Return the (X, Y) coordinate for the center point of the cell that contains the specified text.  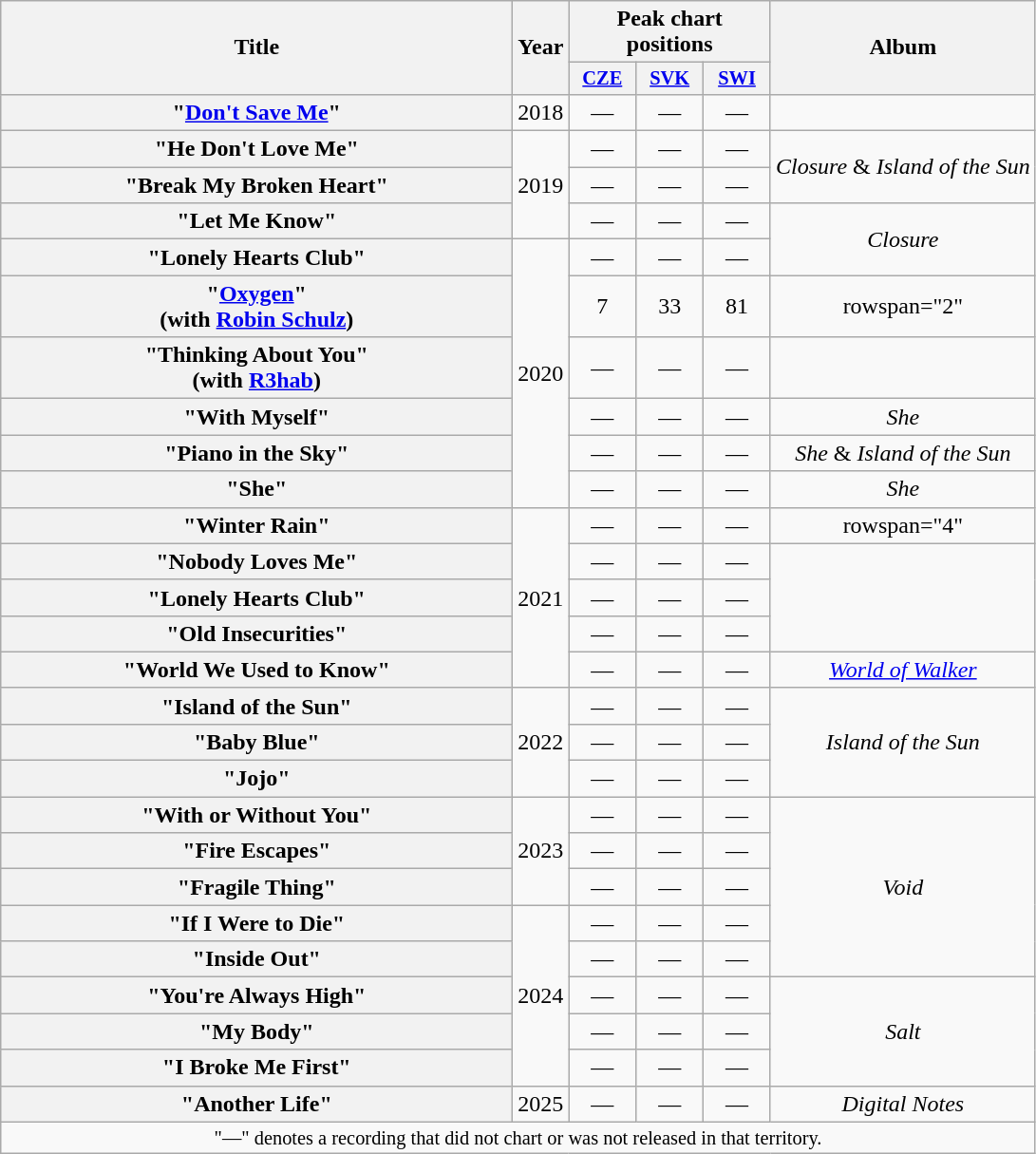
"He Don't Love Me" (256, 149)
Year (541, 47)
Closure & Island of the Sun (902, 167)
2025 (541, 1104)
2021 (541, 597)
rowspan="4" (902, 525)
"With or Without You" (256, 815)
"You're Always High" (256, 995)
"Old Insecurities" (256, 634)
33 (670, 306)
"Fire Escapes" (256, 851)
"Baby Blue" (256, 742)
2018 (541, 112)
"Island of the Sun" (256, 706)
"Thinking About You"(with R3hab) (256, 369)
"Don't Save Me" (256, 112)
"Let Me Know" (256, 221)
"With Myself" (256, 417)
SWI (737, 79)
Island of the Sun (902, 742)
World of Walker (902, 670)
2020 (541, 373)
"Break My Broken Heart" (256, 185)
2024 (541, 995)
Album (902, 47)
Peak chart positions (670, 32)
2019 (541, 185)
"She" (256, 489)
SVK (670, 79)
Closure (902, 239)
"If I Were to Die" (256, 923)
"Oxygen"(with Robin Schulz) (256, 306)
"Another Life" (256, 1104)
"Fragile Thing" (256, 887)
rowspan="2" (902, 306)
Void (902, 887)
Digital Notes (902, 1104)
"World We Used to Know" (256, 670)
2022 (541, 742)
Title (256, 47)
She & Island of the Sun (902, 453)
CZE (602, 79)
"I Broke Me First" (256, 1068)
"My Body" (256, 1031)
"Jojo" (256, 779)
81 (737, 306)
"Inside Out" (256, 959)
Salt (902, 1031)
"Winter Rain" (256, 525)
"—" denotes a recording that did not chart or was not released in that territory. (518, 1138)
7 (602, 306)
2023 (541, 851)
"Piano in the Sky" (256, 453)
"Nobody Loves Me" (256, 561)
